Locate the cell with the specified text and output its (x, y) center coordinate. 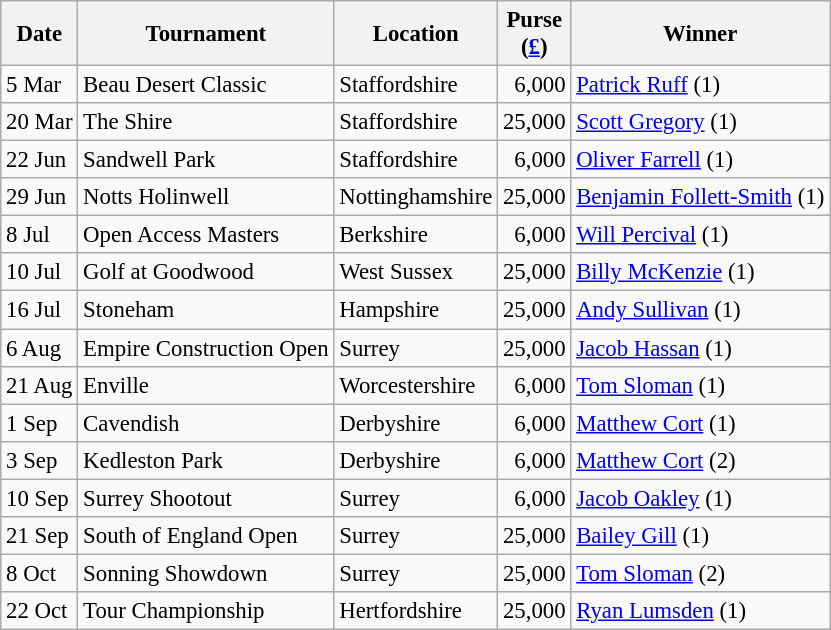
22 Jun (40, 160)
Sonning Showdown (206, 573)
8 Oct (40, 573)
20 Mar (40, 122)
Tom Sloman (2) (700, 573)
Ryan Lumsden (1) (700, 611)
Matthew Cort (2) (700, 460)
6 Aug (40, 348)
Golf at Goodwood (206, 273)
Cavendish (206, 423)
16 Jul (40, 310)
29 Jun (40, 197)
Stoneham (206, 310)
Billy McKenzie (1) (700, 273)
Oliver Farrell (1) (700, 160)
Tour Championship (206, 611)
8 Jul (40, 235)
Berkshire (416, 235)
Winner (700, 34)
21 Sep (40, 536)
10 Sep (40, 498)
Location (416, 34)
Beau Desert Classic (206, 85)
3 Sep (40, 460)
Nottinghamshire (416, 197)
5 Mar (40, 85)
Purse(£) (534, 34)
Matthew Cort (1) (700, 423)
Sandwell Park (206, 160)
South of England Open (206, 536)
Notts Holinwell (206, 197)
1 Sep (40, 423)
Hampshire (416, 310)
Andy Sullivan (1) (700, 310)
10 Jul (40, 273)
Hertfordshire (416, 611)
Kedleston Park (206, 460)
Jacob Hassan (1) (700, 348)
Enville (206, 385)
Patrick Ruff (1) (700, 85)
Tournament (206, 34)
Jacob Oakley (1) (700, 498)
Will Percival (1) (700, 235)
Open Access Masters (206, 235)
Surrey Shootout (206, 498)
Bailey Gill (1) (700, 536)
The Shire (206, 122)
21 Aug (40, 385)
West Sussex (416, 273)
22 Oct (40, 611)
Tom Sloman (1) (700, 385)
Scott Gregory (1) (700, 122)
Benjamin Follett-Smith (1) (700, 197)
Empire Construction Open (206, 348)
Date (40, 34)
Worcestershire (416, 385)
